Capture the cell that displays the provided text and extract its [x, y] central coordinate. 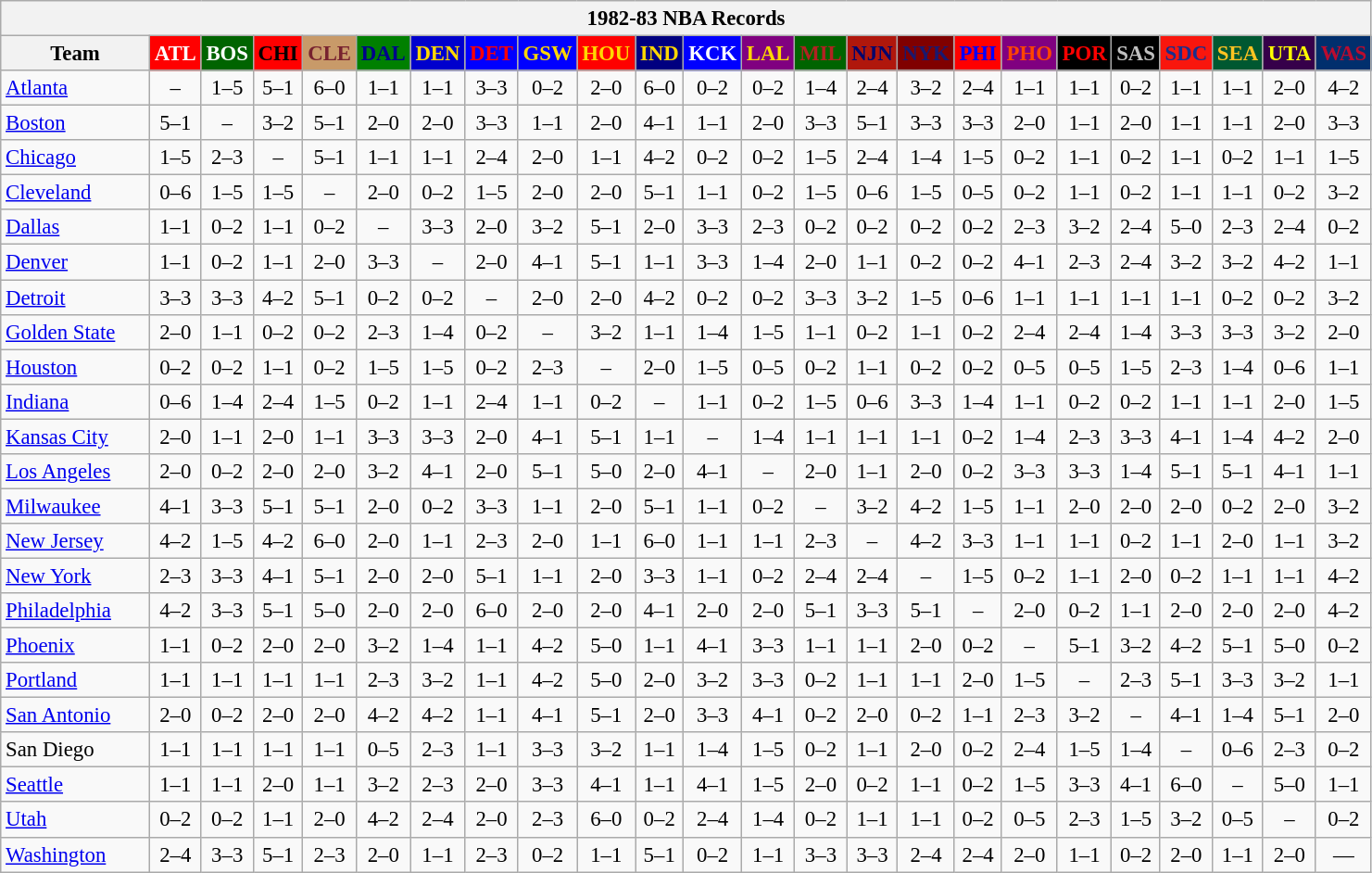
SEA [1238, 54]
IND [660, 54]
Boston [76, 123]
Houston [76, 367]
— [1343, 854]
Chicago [76, 158]
BOS [227, 54]
LAL [767, 54]
KCK [713, 54]
Golden State [76, 332]
Denver [76, 262]
DEN [437, 54]
Detroit [76, 297]
HOU [606, 54]
San Antonio [76, 715]
1982-83 NBA Records [686, 19]
NJN [873, 54]
Dallas [76, 227]
Utah [76, 820]
New York [76, 576]
New Jersey [76, 541]
MIL [821, 54]
WAS [1343, 54]
Los Angeles [76, 472]
Atlanta [76, 88]
Cleveland [76, 193]
CHI [278, 54]
ATL [175, 54]
DAL [384, 54]
DET [491, 54]
PHI [978, 54]
UTA [1290, 54]
Phoenix [76, 646]
Portland [76, 680]
GSW [548, 54]
POR [1084, 54]
Team [76, 54]
PHO [1029, 54]
Philadelphia [76, 611]
Seattle [76, 785]
Kansas City [76, 436]
Washington [76, 854]
Milwaukee [76, 506]
San Diego [76, 750]
SDC [1186, 54]
NYK [926, 54]
CLE [330, 54]
Indiana [76, 401]
SAS [1136, 54]
